Capture the cell that displays the provided text and extract its (x, y) central coordinate. 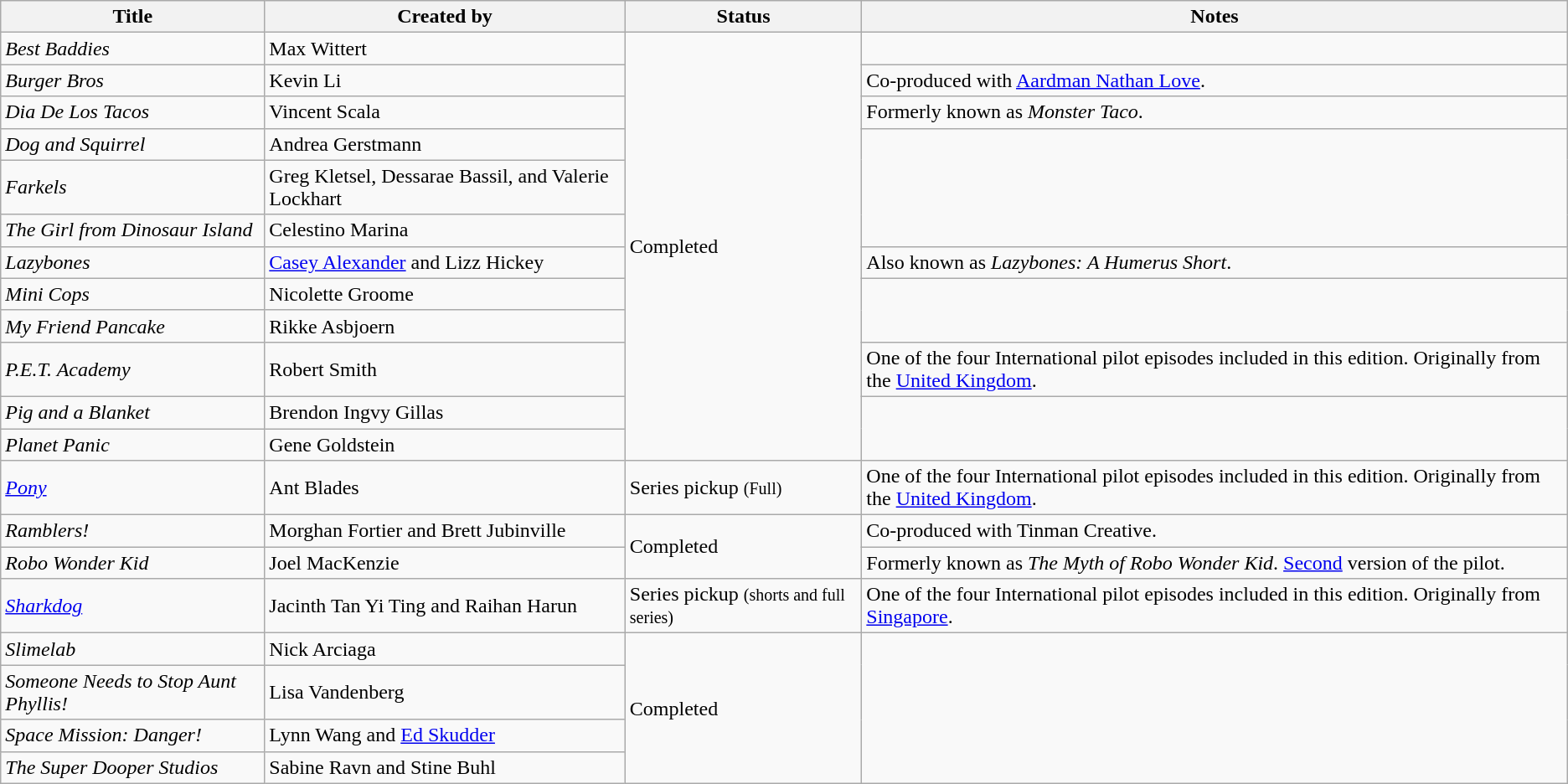
Notes (1215, 17)
Rikke Asbjoern (445, 326)
Lazybones (132, 262)
The Super Dooper Studios (132, 767)
Dog and Squirrel (132, 144)
Greg Kletsel, Dessarae Bassil, and Valerie Lockhart (445, 188)
Best Baddies (132, 49)
Casey Alexander and Lizz Hickey (445, 262)
Created by (445, 17)
Lisa Vandenberg (445, 692)
The Girl from Dinosaur Island (132, 230)
Mini Cops (132, 294)
Slimelab (132, 649)
Robo Wonder Kid (132, 563)
Nick Arciaga (445, 649)
Series pickup (shorts and full series) (744, 606)
Ant Blades (445, 487)
Pony (132, 487)
Andrea Gerstmann (445, 144)
Someone Needs to Stop Aunt Phyllis! (132, 692)
Burger Bros (132, 80)
Sharkdog (132, 606)
Formerly known as Monster Taco. (1215, 112)
Gene Goldstein (445, 445)
Title (132, 17)
Morghan Fortier and Brett Jubinville (445, 531)
Space Mission: Danger! (132, 735)
P.E.T. Academy (132, 369)
Farkels (132, 188)
Planet Panic (132, 445)
Brendon Ingvy Gillas (445, 412)
Pig and a Blanket (132, 412)
Also known as Lazybones: A Humerus Short. (1215, 262)
Vincent Scala (445, 112)
Kevin Li (445, 80)
Series pickup (Full) (744, 487)
Lynn Wang and Ed Skudder (445, 735)
Robert Smith (445, 369)
Jacinth Tan Yi Ting and Raihan Harun (445, 606)
Co-produced with Aardman Nathan Love. (1215, 80)
Status (744, 17)
Celestino Marina (445, 230)
Formerly known as The Myth of Robo Wonder Kid. Second version of the pilot. (1215, 563)
Max Wittert (445, 49)
Nicolette Groome (445, 294)
Co-produced with Tinman Creative. (1215, 531)
One of the four International pilot episodes included in this edition. Originally from Singapore. (1215, 606)
Joel MacKenzie (445, 563)
My Friend Pancake (132, 326)
Sabine Ravn and Stine Buhl (445, 767)
Ramblers! (132, 531)
Dia De Los Tacos (132, 112)
